Return (x, y) of the center of cell containing provided text 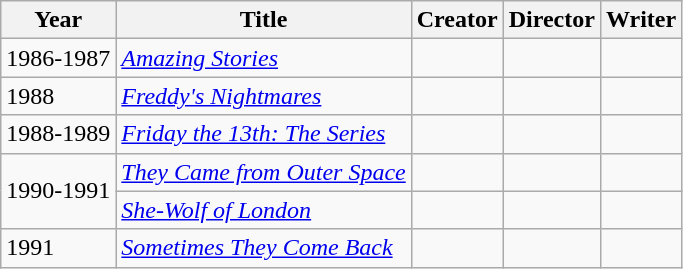
Writer (640, 20)
Friday the 13th: The Series (264, 134)
Title (264, 20)
1991 (58, 248)
Amazing Stories (264, 58)
1988-1989 (58, 134)
Director (552, 20)
Year (58, 20)
1988 (58, 96)
She-Wolf of London (264, 210)
1986-1987 (58, 58)
Sometimes They Come Back (264, 248)
Freddy's Nightmares (264, 96)
They Came from Outer Space (264, 172)
Creator (457, 20)
1990-1991 (58, 191)
